Detect which cell encompasses the target text, then output its [X, Y] center coordinate. 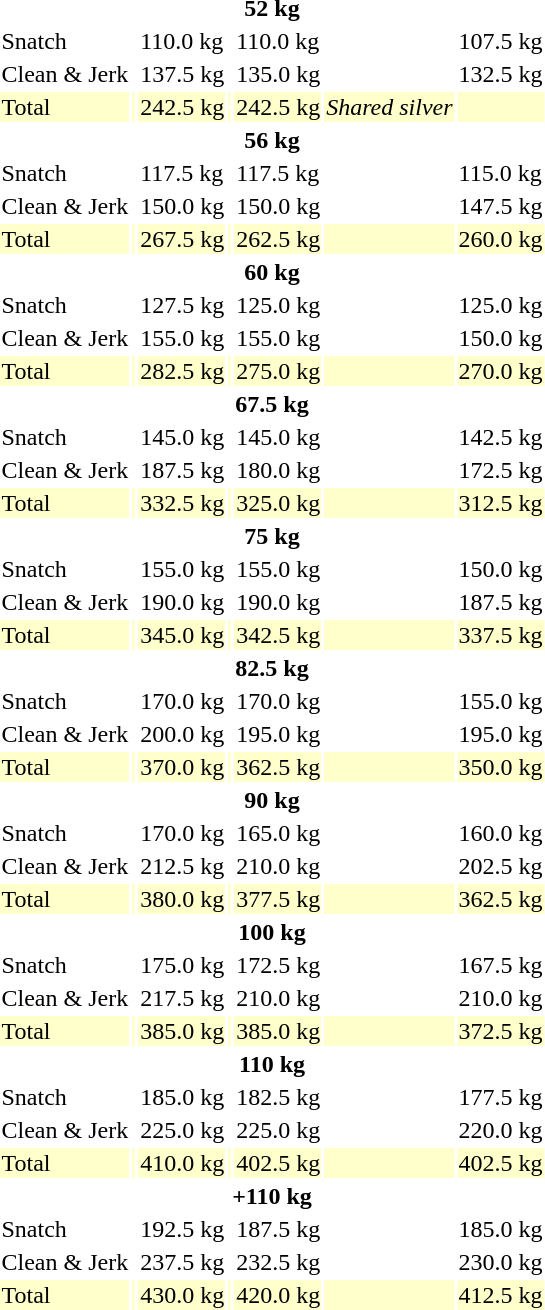
107.5 kg [500, 41]
372.5 kg [500, 1031]
132.5 kg [500, 74]
110 kg [272, 1064]
180.0 kg [278, 470]
Shared silver [390, 107]
212.5 kg [182, 866]
115.0 kg [500, 173]
167.5 kg [500, 965]
412.5 kg [500, 1295]
192.5 kg [182, 1229]
177.5 kg [500, 1097]
350.0 kg [500, 767]
67.5 kg [272, 404]
182.5 kg [278, 1097]
237.5 kg [182, 1262]
325.0 kg [278, 503]
142.5 kg [500, 437]
370.0 kg [182, 767]
430.0 kg [182, 1295]
377.5 kg [278, 899]
270.0 kg [500, 371]
342.5 kg [278, 635]
147.5 kg [500, 206]
337.5 kg [500, 635]
60 kg [272, 272]
202.5 kg [500, 866]
56 kg [272, 140]
260.0 kg [500, 239]
275.0 kg [278, 371]
75 kg [272, 536]
332.5 kg [182, 503]
165.0 kg [278, 833]
137.5 kg [182, 74]
410.0 kg [182, 1163]
217.5 kg [182, 998]
312.5 kg [500, 503]
90 kg [272, 800]
420.0 kg [278, 1295]
160.0 kg [500, 833]
282.5 kg [182, 371]
175.0 kg [182, 965]
230.0 kg [500, 1262]
200.0 kg [182, 734]
+110 kg [272, 1196]
127.5 kg [182, 305]
267.5 kg [182, 239]
220.0 kg [500, 1130]
345.0 kg [182, 635]
135.0 kg [278, 74]
82.5 kg [272, 668]
100 kg [272, 932]
262.5 kg [278, 239]
380.0 kg [182, 899]
232.5 kg [278, 1262]
